Pinpoint the cell where the given text exists, returning its [x, y] midpoint coordinate. 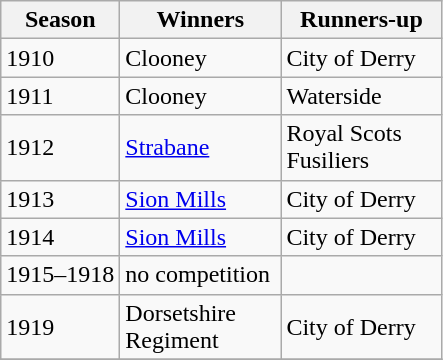
1910 [60, 58]
1919 [60, 326]
Royal Scots Fusiliers [362, 148]
Winners [200, 20]
1915–1918 [60, 275]
Waterside [362, 96]
1911 [60, 96]
1914 [60, 237]
1913 [60, 199]
Strabane [200, 148]
Season [60, 20]
1912 [60, 148]
Dorsetshire Regiment [200, 326]
no competition [200, 275]
Runners-up [362, 20]
